Detect which cell encompasses the target text, then output its (X, Y) center coordinate. 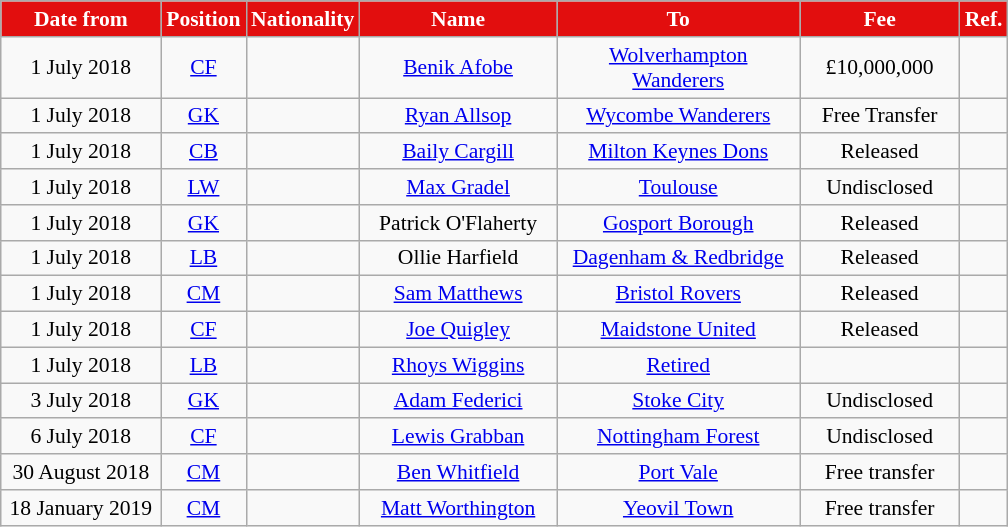
Ryan Allsop (458, 116)
Date from (81, 19)
Stoke City (678, 401)
Dagenham & Redbridge (678, 258)
CB (204, 152)
3 July 2018 (81, 401)
Toulouse (678, 187)
Matt Worthington (458, 508)
Lewis Grabban (458, 437)
£10,000,000 (880, 68)
Max Gradel (458, 187)
Baily Cargill (458, 152)
Position (204, 19)
Ollie Harfield (458, 258)
Bristol Rovers (678, 294)
Yeovil Town (678, 508)
Fee (880, 19)
To (678, 19)
Joe Quigley (458, 330)
Wycombe Wanderers (678, 116)
Name (458, 19)
6 July 2018 (81, 437)
Benik Afobe (458, 68)
LW (204, 187)
Gosport Borough (678, 223)
30 August 2018 (81, 472)
Ref. (984, 19)
Adam Federici (458, 401)
Free Transfer (880, 116)
Patrick O'Flaherty (458, 223)
Wolverhampton Wanderers (678, 68)
Maidstone United (678, 330)
Ben Whitfield (458, 472)
Nationality (302, 19)
Retired (678, 365)
Nottingham Forest (678, 437)
Sam Matthews (458, 294)
Port Vale (678, 472)
Rhoys Wiggins (458, 365)
18 January 2019 (81, 508)
Milton Keynes Dons (678, 152)
